Pinpoint the cell where the given text exists, returning its [X, Y] midpoint coordinate. 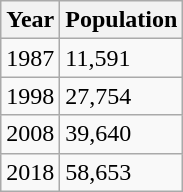
11,591 [122, 58]
Population [122, 20]
2018 [30, 172]
1998 [30, 96]
1987 [30, 58]
39,640 [122, 134]
27,754 [122, 96]
58,653 [122, 172]
Year [30, 20]
2008 [30, 134]
